Identify which cell holds the provided text, then report its [x, y] central coordinate. 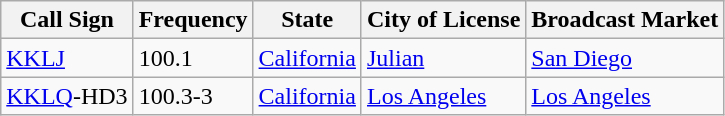
San Diego [625, 58]
Frequency [193, 20]
Call Sign [67, 20]
KKLJ [67, 58]
KKLQ-HD3 [67, 96]
Broadcast Market [625, 20]
City of License [443, 20]
State [307, 20]
Julian [443, 58]
100.3-3 [193, 96]
100.1 [193, 58]
